Pinpoint the cell where the given text exists, returning its [x, y] midpoint coordinate. 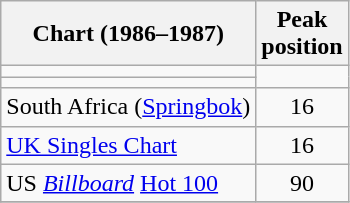
Peakposition [302, 34]
Chart (1986–1987) [128, 34]
UK Singles Chart [128, 145]
US Billboard Hot 100 [128, 183]
South Africa (Springbok) [128, 107]
90 [302, 183]
